Return the (X, Y) coordinate for the center point of the cell that contains the specified text.  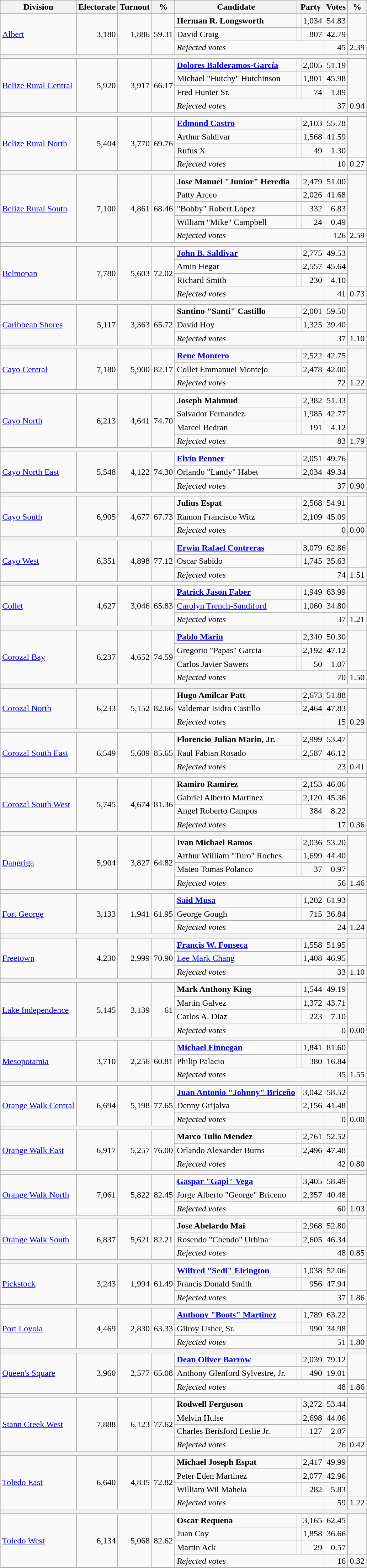
Arthur Saldivar (236, 137)
62.86 (336, 548)
Belize Rural North (38, 143)
0.41 (357, 767)
3,133 (97, 914)
2,605 (313, 1240)
2,036 (313, 842)
2,256 (135, 1061)
2,192 (313, 650)
Amin Hegar (236, 267)
49.99 (336, 1462)
69.76 (164, 143)
6,905 (97, 516)
2,153 (313, 784)
74.70 (164, 421)
0.80 (357, 1164)
6,233 (97, 709)
6,237 (97, 657)
62.45 (336, 1520)
54.91 (336, 503)
16 (336, 1561)
Philip Palacio (236, 1061)
6,213 (97, 421)
5,117 (97, 325)
29 (313, 1547)
2,968 (313, 1226)
43.71 (336, 1003)
Mark Anthony King (236, 989)
1,568 (313, 137)
5,621 (135, 1239)
82.62 (164, 1541)
Gilroy Usher, Sr. (236, 1328)
Votes (336, 7)
1,745 (313, 561)
1.50 (357, 677)
Oscar Sabido (236, 561)
Anthony Glenford Sylvestre, Jr. (236, 1373)
53.44 (336, 1404)
Hugo Amilcar Patt (236, 695)
47.48 (336, 1150)
Said Musa (236, 900)
Pickstock (38, 1284)
Orange Walk South (38, 1239)
77.62 (164, 1424)
5,603 (135, 273)
2,557 (313, 267)
1.55 (357, 1075)
49.76 (336, 458)
1,408 (313, 958)
7,780 (97, 273)
Cayo North East (38, 472)
Albert (38, 34)
70 (336, 677)
2,478 (313, 369)
63.99 (336, 592)
Arthur William "Turo" Roches (236, 856)
6,917 (97, 1150)
Party (310, 7)
55.78 (336, 123)
Julius Espat (236, 503)
26 (336, 1445)
0.73 (357, 294)
51 (336, 1342)
4,469 (97, 1328)
51.00 (336, 181)
3,770 (135, 143)
2,340 (313, 637)
52.80 (336, 1226)
2.59 (357, 236)
1.21 (357, 619)
2,001 (313, 311)
82.21 (164, 1239)
0.42 (357, 1445)
1.46 (357, 883)
4,674 (135, 804)
3,180 (97, 34)
George Gough (236, 914)
Belize Rural South (38, 209)
6,123 (135, 1424)
8.22 (336, 811)
3,405 (313, 1181)
Toledo West (38, 1541)
81.36 (164, 804)
223 (313, 1016)
41.68 (336, 195)
Wilfred "Sedi" Elrington (236, 1270)
0.32 (357, 1561)
Anthony "Boots" Martinez (236, 1315)
Rosendo "Chendo" Urbina (236, 1240)
490 (313, 1373)
Martin Galvez (236, 1003)
41.48 (336, 1106)
2,357 (313, 1195)
Francis W. Fonseca (236, 945)
3,960 (97, 1373)
2,761 (313, 1137)
39.40 (336, 325)
1.30 (336, 151)
5,198 (135, 1106)
Fred Hunter Sr. (236, 92)
65.08 (164, 1373)
0.94 (357, 106)
61 (164, 1010)
56 (336, 883)
Freetown (38, 958)
1.79 (357, 441)
Orange Walk Central (38, 1106)
956 (313, 1284)
23 (336, 767)
Jose Abelardo Mai (236, 1226)
5.83 (336, 1489)
7,061 (97, 1195)
7,888 (97, 1424)
4.12 (336, 427)
1,558 (313, 945)
Division (38, 7)
Corozal South West (38, 804)
Juan Coy (236, 1534)
2,051 (313, 458)
51.95 (336, 945)
715 (313, 914)
60.81 (164, 1061)
51.33 (336, 400)
34.80 (336, 606)
Queen's Square (38, 1373)
1.07 (336, 664)
126 (336, 236)
7.10 (336, 1016)
5,068 (135, 1541)
3,363 (135, 325)
64.82 (164, 862)
70.90 (164, 958)
6,134 (97, 1541)
45.98 (336, 79)
2,109 (313, 516)
1,372 (313, 1003)
40.48 (336, 1195)
85.65 (164, 753)
2,479 (313, 181)
45.64 (336, 267)
82.17 (164, 369)
Salvador Fernandez (236, 414)
82.66 (164, 709)
0.97 (336, 869)
0.29 (357, 722)
Edmond Castro (236, 123)
Francis Donald Smith (236, 1284)
Carlos A. Diaz (236, 1016)
807 (313, 34)
282 (313, 1489)
49.53 (336, 253)
Raul Fabian Rosado (236, 753)
15 (336, 722)
Cayo South (38, 516)
2,005 (313, 65)
0.27 (357, 164)
42.96 (336, 1476)
79.12 (336, 1359)
46.06 (336, 784)
Joseph Mahmud (236, 400)
82.45 (164, 1195)
10 (336, 164)
2,673 (313, 695)
5,904 (97, 862)
2,577 (135, 1373)
Caribbean Shores (38, 325)
1,060 (313, 606)
Mateo Tomas Polanco (236, 869)
Lake Independence (38, 1010)
45 (336, 48)
Gregorio "Papas" Garcia (236, 650)
65.83 (164, 606)
2,120 (313, 798)
1,949 (313, 592)
Valdemar Isidro Castillo (236, 709)
0.85 (357, 1253)
1,858 (313, 1534)
53.20 (336, 842)
Santino "Santi" Castillo (236, 311)
Mesopotamia (38, 1061)
4,652 (135, 657)
2,775 (313, 253)
Orlando "Landy" Habet (236, 472)
1,034 (313, 21)
51.19 (336, 65)
2,496 (313, 1150)
1,801 (313, 79)
77.65 (164, 1106)
Toledo East (38, 1483)
77.12 (164, 561)
Orange Walk East (38, 1150)
50.30 (336, 637)
Carlos Javier Sawers (236, 664)
1.03 (357, 1208)
1,699 (313, 856)
35 (336, 1075)
3,243 (97, 1284)
46.34 (336, 1240)
2,417 (313, 1462)
42.75 (336, 356)
0.57 (336, 1547)
2,568 (313, 503)
6,837 (97, 1239)
2.39 (357, 48)
Collet Emmanuel Montejo (236, 369)
1,038 (313, 1270)
4,230 (97, 958)
1.80 (357, 1342)
2,830 (135, 1328)
3,079 (313, 548)
"Bobby" Robert Lopez (236, 209)
127 (313, 1431)
1,941 (135, 914)
59.31 (164, 34)
Marcel Bedran (236, 427)
5,152 (135, 709)
1,994 (135, 1284)
5,900 (135, 369)
332 (313, 209)
Martin Ack (236, 1547)
Oscar Requena (236, 1520)
2,026 (313, 195)
David Hoy (236, 325)
3,827 (135, 862)
2,382 (313, 400)
41.59 (336, 137)
230 (313, 280)
2,034 (313, 472)
42.00 (336, 369)
72.02 (164, 273)
Dean Oliver Barrow (236, 1359)
David Craig (236, 34)
Ivan Michael Ramos (236, 842)
Orange Walk North (38, 1195)
6,694 (97, 1106)
81.60 (336, 1047)
6.83 (336, 209)
Stann Creek West (38, 1424)
Candidate (236, 7)
52.06 (336, 1270)
16.84 (336, 1061)
Cayo West (38, 561)
4,861 (135, 209)
2,698 (313, 1417)
Rene Montero (236, 356)
47.12 (336, 650)
Corozal Bay (38, 657)
2,156 (313, 1106)
6,351 (97, 561)
William Wil Maheia (236, 1489)
Florencio Julian Marin, Jr. (236, 740)
74.59 (164, 657)
Corozal North (38, 709)
61.93 (336, 900)
Marco Tulio Mendez (236, 1137)
52.52 (336, 1137)
Charles Berisford Leslie Jr. (236, 1431)
4,641 (135, 421)
Angel Roberto Campos (236, 811)
2,039 (313, 1359)
72.82 (164, 1483)
17 (336, 825)
Belize Rural Central (38, 85)
Cayo North (38, 421)
990 (313, 1328)
Turnout (135, 7)
3,710 (97, 1061)
4,677 (135, 516)
1,985 (313, 414)
74.30 (164, 472)
34.98 (336, 1328)
1.24 (357, 927)
0.90 (357, 485)
2,103 (313, 123)
46.95 (336, 958)
7,100 (97, 209)
53.47 (336, 740)
Orlando Alexander Burns (236, 1150)
3,139 (135, 1010)
46.12 (336, 753)
3,272 (313, 1404)
4,122 (135, 472)
Collet (38, 606)
6,640 (97, 1483)
2.07 (336, 1431)
49 (313, 151)
5,609 (135, 753)
Patrick Jason Faber (236, 592)
59 (336, 1503)
2,464 (313, 709)
Port Loyola (38, 1328)
5,145 (97, 1010)
1,841 (313, 1047)
0.49 (336, 222)
1,886 (135, 34)
45.36 (336, 798)
1,202 (313, 900)
Dangriga (38, 862)
36.66 (336, 1534)
0.36 (357, 825)
3,165 (313, 1520)
65.72 (164, 325)
59.50 (336, 311)
Michael "Hutchy" Hutchinson (236, 79)
61.95 (164, 914)
John B. Saldivar (236, 253)
Patty Arceo (236, 195)
19.01 (336, 1373)
5,548 (97, 472)
35.63 (336, 561)
49.34 (336, 472)
191 (313, 427)
Cayo Central (38, 369)
Herman R. Longsworth (236, 21)
1.51 (357, 575)
66.17 (164, 85)
7,180 (97, 369)
51.88 (336, 695)
47.83 (336, 709)
54.83 (336, 21)
4,898 (135, 561)
36.84 (336, 914)
47.94 (336, 1284)
5,745 (97, 804)
44.06 (336, 1417)
3,917 (135, 85)
83 (336, 441)
William "Mike" Campbell (236, 222)
Dolores Balderamos-García (236, 65)
Ramiro Ramirez (236, 784)
Melvin Hulse (236, 1417)
1.89 (336, 92)
Erwin Rafael Contreras (236, 548)
Lee Mark Chang (236, 958)
Peter Eden Martinez (236, 1476)
Gaspar "Gapi" Vega (236, 1181)
5,822 (135, 1195)
Fort George (38, 914)
384 (313, 811)
Carolyn Trench-Sandiford (236, 606)
4.10 (336, 280)
1,325 (313, 325)
49.19 (336, 989)
Richard Smith (236, 280)
6,549 (97, 753)
2,587 (313, 753)
63.22 (336, 1315)
380 (313, 1061)
60 (336, 1208)
Pablo Marin (236, 637)
72 (336, 383)
Rodwell Ferguson (236, 1404)
5,920 (97, 85)
45.09 (336, 516)
63.33 (164, 1328)
2,077 (313, 1476)
3,042 (313, 1092)
58.49 (336, 1181)
5,257 (135, 1150)
Belmopan (38, 273)
4,835 (135, 1483)
Juan Antonio "Johnny" Briceño (236, 1092)
Michael Finnegan (236, 1047)
2,522 (313, 356)
Michael Joseph Espat (236, 1462)
Jorge Alberto "George" Briceno (236, 1195)
4,627 (97, 606)
5,404 (97, 143)
50 (313, 664)
3,046 (135, 606)
58.52 (336, 1092)
33 (336, 972)
41 (336, 294)
42.79 (336, 34)
Rufus X (236, 151)
1,789 (313, 1315)
Elvin Penner (236, 458)
68.46 (164, 209)
61.49 (164, 1284)
1,544 (313, 989)
42.77 (336, 414)
Jose Manuel "Junior" Heredia (236, 181)
Ramon Francisco Witz (236, 516)
44.40 (336, 856)
Gabriel Alberto Martinez (236, 798)
76.00 (164, 1150)
Corozal South East (38, 753)
67.73 (164, 516)
Electorate (97, 7)
Denny Grijalva (236, 1106)
42 (336, 1164)
